Determine the [x, y] coordinate at the center of the cell enclosing the given text.  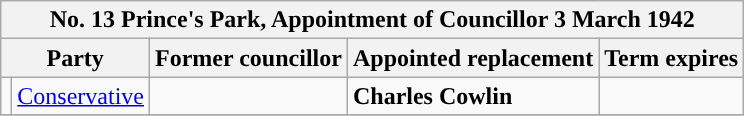
Party [76, 58]
Charles Cowlin [472, 96]
Conservative [81, 96]
Appointed replacement [472, 58]
No. 13 Prince's Park, Appointment of Councillor 3 March 1942 [372, 20]
Former councillor [249, 58]
Term expires [672, 58]
